From the cell containing the given text, extract its center point as [X, Y] coordinate. 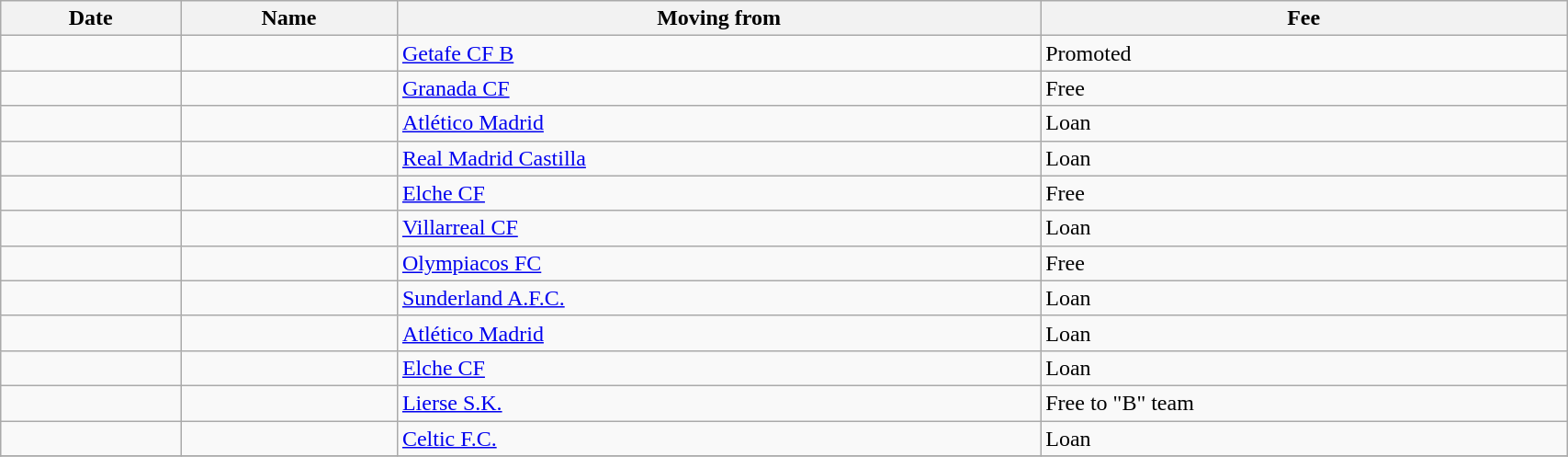
Fee [1304, 18]
Olympiacos FC [718, 263]
Villarreal CF [718, 228]
Real Madrid Castilla [718, 158]
Getafe CF B [718, 53]
Promoted [1304, 53]
Date [91, 18]
Name [289, 18]
Celtic F.C. [718, 439]
Free to "B" team [1304, 403]
Lierse S.K. [718, 403]
Granada CF [718, 88]
Sunderland A.F.C. [718, 298]
Moving from [718, 18]
